Output the [x, y] coordinate of the center of the cell containing the given text.  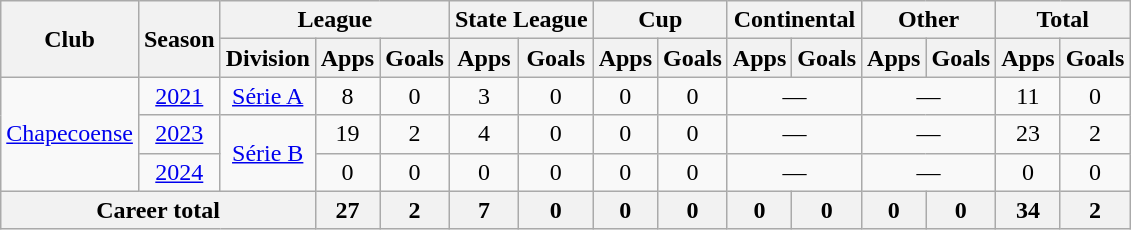
2021 [179, 96]
League [334, 20]
19 [347, 134]
Chapecoense [70, 134]
Continental [794, 20]
Career total [158, 210]
11 [1028, 96]
State League [521, 20]
Division [268, 58]
34 [1028, 210]
23 [1028, 134]
Cup [660, 20]
3 [484, 96]
Club [70, 39]
2023 [179, 134]
Série B [268, 153]
Total [1063, 20]
Season [179, 39]
7 [484, 210]
4 [484, 134]
2024 [179, 172]
27 [347, 210]
Other [929, 20]
Série A [268, 96]
8 [347, 96]
